Output the (x, y) coordinate of the center of the cell containing the given text.  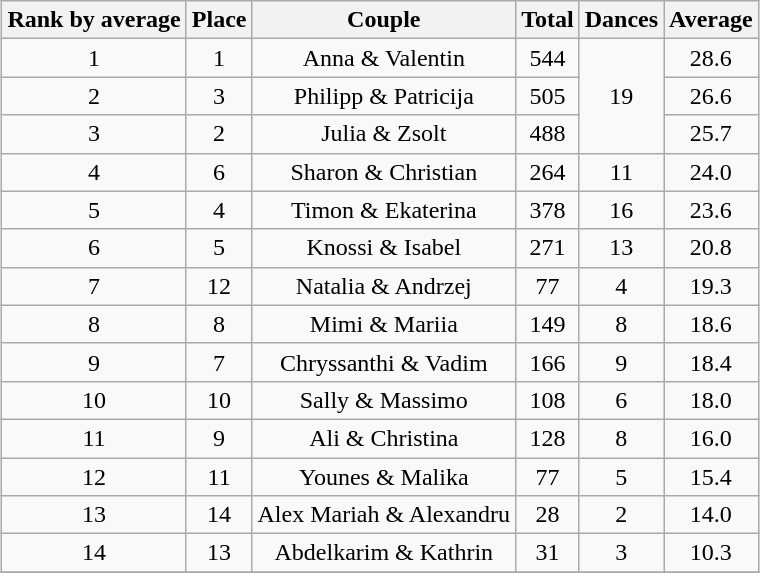
Average (712, 20)
Abdelkarim & Kathrin (384, 553)
Younes & Malika (384, 477)
Philipp & Patricija (384, 96)
Chryssanthi & Vadim (384, 362)
24.0 (712, 172)
Julia & Zsolt (384, 134)
18.0 (712, 400)
488 (548, 134)
25.7 (712, 134)
Rank by average (94, 20)
Ali & Christina (384, 438)
378 (548, 210)
Couple (384, 20)
Mimi & Mariia (384, 324)
264 (548, 172)
19 (621, 96)
Sharon & Christian (384, 172)
Anna & Valentin (384, 58)
Place (219, 20)
Natalia & Andrzej (384, 286)
Alex Mariah & Alexandru (384, 515)
28 (548, 515)
16.0 (712, 438)
20.8 (712, 248)
14.0 (712, 515)
Dances (621, 20)
Total (548, 20)
18.4 (712, 362)
166 (548, 362)
18.6 (712, 324)
Timon & Ekaterina (384, 210)
128 (548, 438)
149 (548, 324)
10.3 (712, 553)
15.4 (712, 477)
19.3 (712, 286)
31 (548, 553)
544 (548, 58)
271 (548, 248)
23.6 (712, 210)
26.6 (712, 96)
Sally & Massimo (384, 400)
16 (621, 210)
Knossi & Isabel (384, 248)
108 (548, 400)
28.6 (712, 58)
505 (548, 96)
